Determine the (X, Y) coordinate at the center of the cell enclosing the given text.  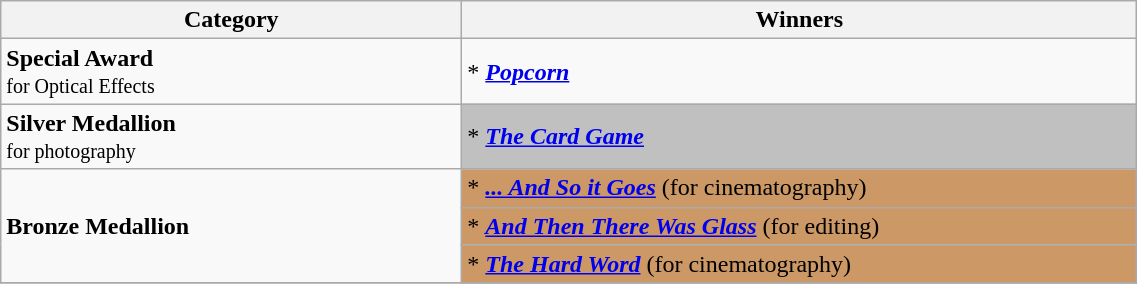
Winners (800, 20)
Bronze Medallion (232, 226)
* The Card Game (800, 136)
* Popcorn (800, 72)
* ... And So it Goes (for cinematography) (800, 188)
Silver Medallionfor photography (232, 136)
Category (232, 20)
* The Hard Word (for cinematography) (800, 264)
Special Award for Optical Effects (232, 72)
* And Then There Was Glass (for editing) (800, 226)
